Return the (x, y) coordinate for the center point of the cell that contains the specified text.  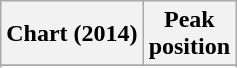
Peakposition (189, 34)
Chart (2014) (72, 34)
